Provide the [x, y] coordinate of the cell's center where the given text is located.  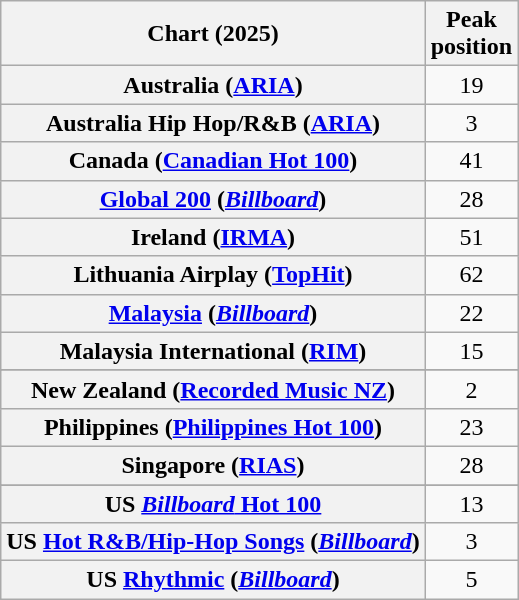
Australia Hip Hop/R&B (ARIA) [213, 123]
Australia (ARIA) [213, 85]
62 [471, 275]
Singapore (RIAS) [213, 465]
Malaysia (Billboard) [213, 313]
Peakposition [471, 34]
Ireland (IRMA) [213, 237]
19 [471, 85]
Canada (Canadian Hot 100) [213, 161]
Chart (2025) [213, 34]
Global 200 (Billboard) [213, 199]
US Rhythmic (Billboard) [213, 580]
New Zealand (Recorded Music NZ) [213, 389]
US Hot R&B/Hip-Hop Songs (Billboard) [213, 542]
15 [471, 351]
Malaysia International (RIM) [213, 351]
5 [471, 580]
51 [471, 237]
22 [471, 313]
Lithuania Airplay (TopHit) [213, 275]
Philippines (Philippines Hot 100) [213, 427]
US Billboard Hot 100 [213, 503]
13 [471, 503]
41 [471, 161]
23 [471, 427]
2 [471, 389]
